Locate the cell with the specified text and output its [x, y] center coordinate. 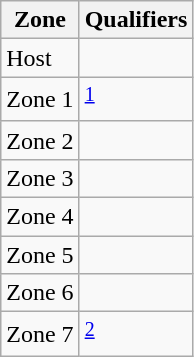
Zone 1 [40, 100]
Zone 4 [40, 217]
1 [136, 100]
Host [40, 58]
Zone 2 [40, 140]
Zone 7 [40, 334]
Zone [40, 20]
2 [136, 334]
Zone 6 [40, 293]
Qualifiers [136, 20]
Zone 3 [40, 178]
Zone 5 [40, 255]
